Return [x, y] of the center of cell containing provided text 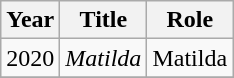
2020 [30, 58]
Role [190, 20]
Title [104, 20]
Year [30, 20]
